Provide the [X, Y] coordinate of the cell's center where the given text is located.  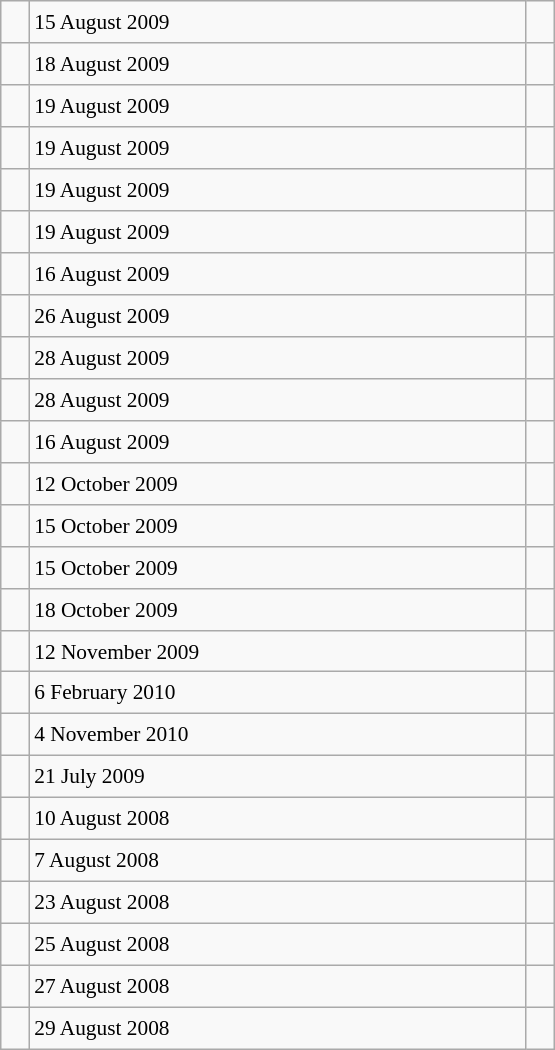
25 August 2008 [278, 945]
26 August 2009 [278, 316]
18 August 2009 [278, 64]
4 November 2010 [278, 735]
12 October 2009 [278, 483]
21 July 2009 [278, 777]
6 February 2010 [278, 693]
10 August 2008 [278, 819]
7 August 2008 [278, 861]
23 August 2008 [278, 903]
18 October 2009 [278, 609]
27 August 2008 [278, 986]
29 August 2008 [278, 1028]
15 August 2009 [278, 22]
12 November 2009 [278, 651]
